Capture the cell that displays the provided text and extract its [X, Y] central coordinate. 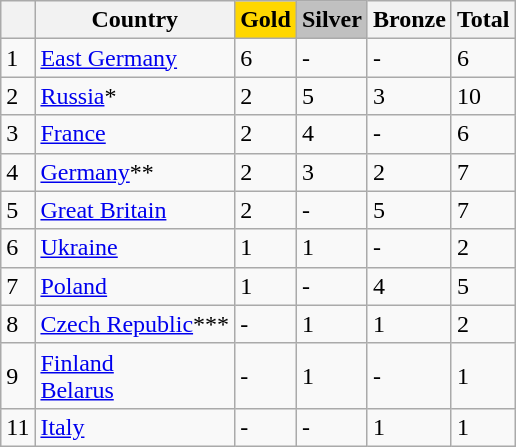
10 [483, 96]
Great Britain [135, 210]
East Germany [135, 58]
9 [18, 376]
Finland Belarus [135, 376]
Russia* [135, 96]
Ukraine [135, 248]
8 [18, 324]
Bronze [409, 20]
Total [483, 20]
Country [135, 20]
France [135, 134]
Poland [135, 286]
Germany** [135, 172]
Silver [332, 20]
Czech Republic*** [135, 324]
11 [18, 427]
Italy [135, 427]
Gold [266, 20]
